Pinpoint the cell where the given text exists, returning its (X, Y) midpoint coordinate. 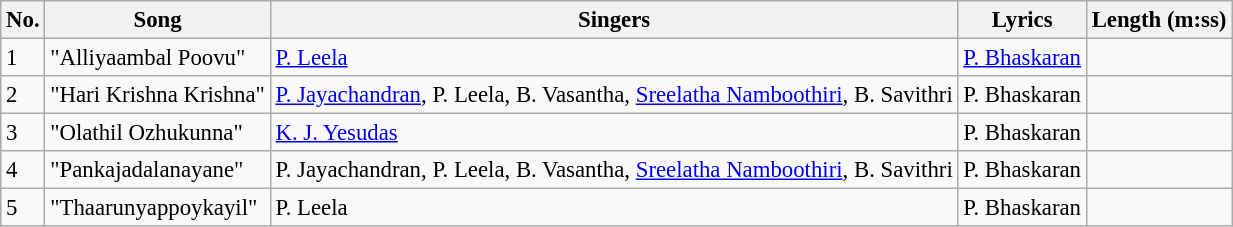
Length (m:ss) (1158, 20)
K. J. Yesudas (614, 133)
"Pankajadalanayane" (158, 170)
4 (23, 170)
"Thaarunyappoykayil" (158, 208)
"Alliyaambal Poovu" (158, 58)
3 (23, 133)
Singers (614, 20)
Song (158, 20)
2 (23, 95)
"Olathil Ozhukunna" (158, 133)
Lyrics (1022, 20)
No. (23, 20)
"Hari Krishna Krishna" (158, 95)
1 (23, 58)
5 (23, 208)
